Identify which cell holds the provided text, then report its (x, y) central coordinate. 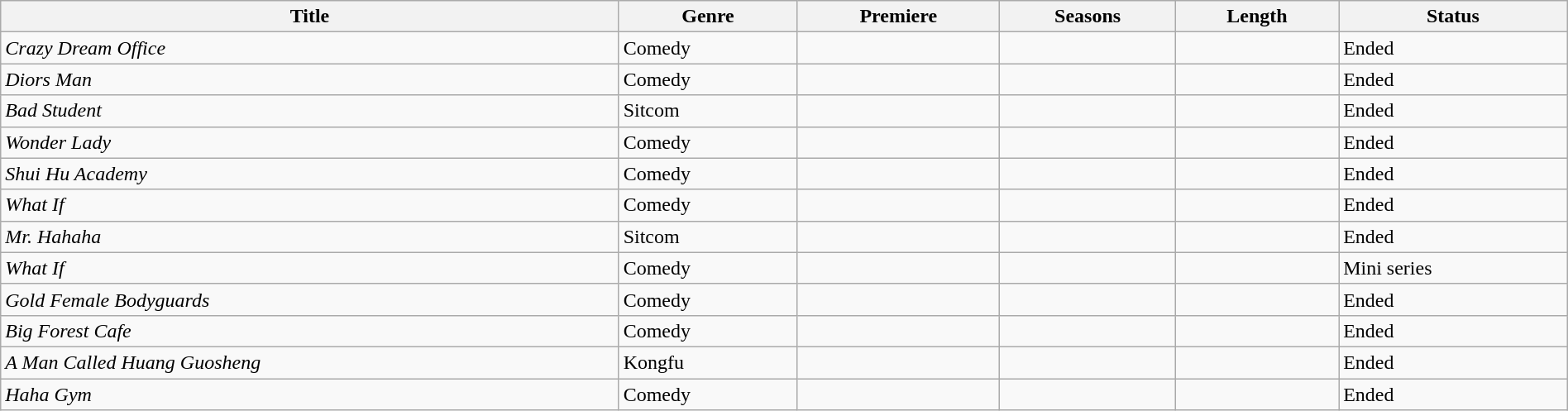
Wonder Lady (309, 142)
Mini series (1454, 268)
Genre (708, 17)
Seasons (1088, 17)
Gold Female Bodyguards (309, 299)
Bad Student (309, 111)
Crazy Dream Office (309, 48)
Mr. Hahaha (309, 237)
Status (1454, 17)
Length (1257, 17)
Shui Hu Academy (309, 174)
Big Forest Cafe (309, 331)
Title (309, 17)
Diors Man (309, 79)
Premiere (898, 17)
Haha Gym (309, 394)
A Man Called Huang Guosheng (309, 362)
Kongfu (708, 362)
